Return the [x, y] coordinate for the center point of the cell that contains the specified text.  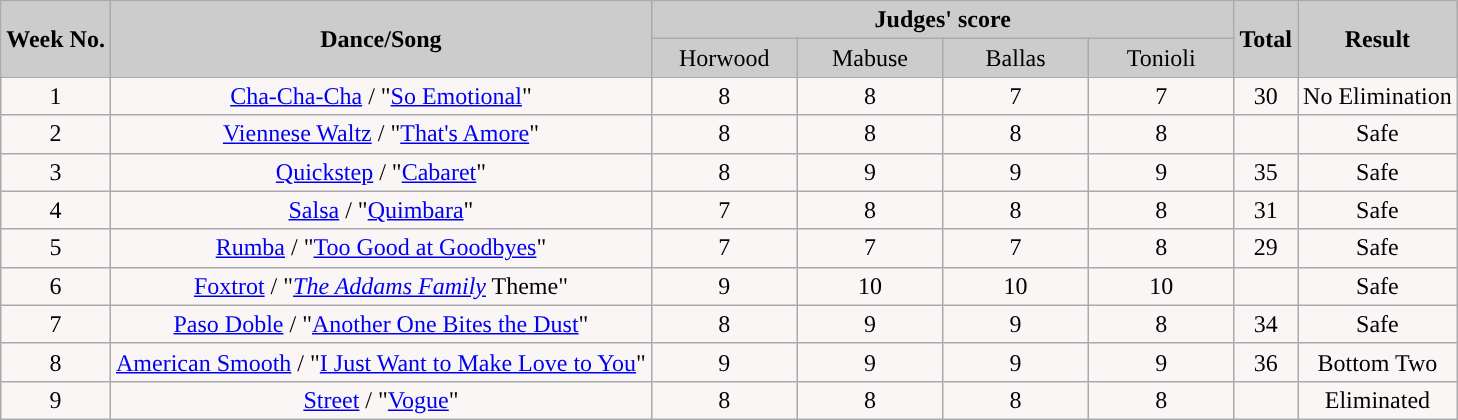
35 [1266, 172]
Ballas [1016, 58]
1 [56, 96]
Dance/Song [380, 39]
Cha-Cha-Cha / "So Emotional" [380, 96]
4 [56, 210]
Paso Doble / "Another One Bites the Dust" [380, 324]
Week No. [56, 39]
31 [1266, 210]
Street / "Vogue" [380, 400]
36 [1266, 362]
Quickstep / "Cabaret" [380, 172]
34 [1266, 324]
Mabuse [870, 58]
5 [56, 248]
Foxtrot / "The Addams Family Theme" [380, 286]
Eliminated [1378, 400]
Rumba / "Too Good at Goodbyes" [380, 248]
Salsa / "Quimbara" [380, 210]
Judges' score [942, 20]
29 [1266, 248]
Tonioli [1161, 58]
American Smooth / "I Just Want to Make Love to You" [380, 362]
No Elimination [1378, 96]
2 [56, 134]
3 [56, 172]
Bottom Two [1378, 362]
30 [1266, 96]
Result [1378, 39]
6 [56, 286]
Horwood [724, 58]
Viennese Waltz / "That's Amore" [380, 134]
Total [1266, 39]
